Find where the given text appears and provide that cell's center as [X, Y] coordinate. 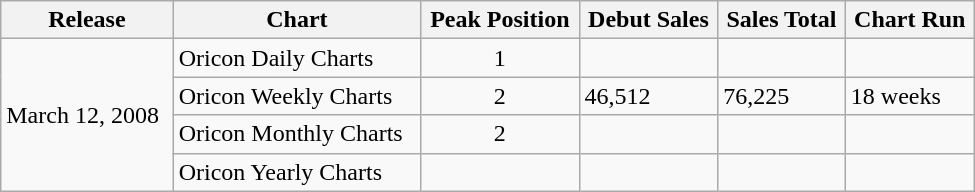
Sales Total [782, 20]
46,512 [648, 96]
Oricon Yearly Charts [297, 172]
Peak Position [500, 20]
76,225 [782, 96]
Chart [297, 20]
Release [87, 20]
Debut Sales [648, 20]
Oricon Monthly Charts [297, 134]
Oricon Weekly Charts [297, 96]
March 12, 2008 [87, 115]
Oricon Daily Charts [297, 58]
1 [500, 58]
Chart Run [910, 20]
18 weeks [910, 96]
